From the cell containing the given text, extract its center point as (X, Y) coordinate. 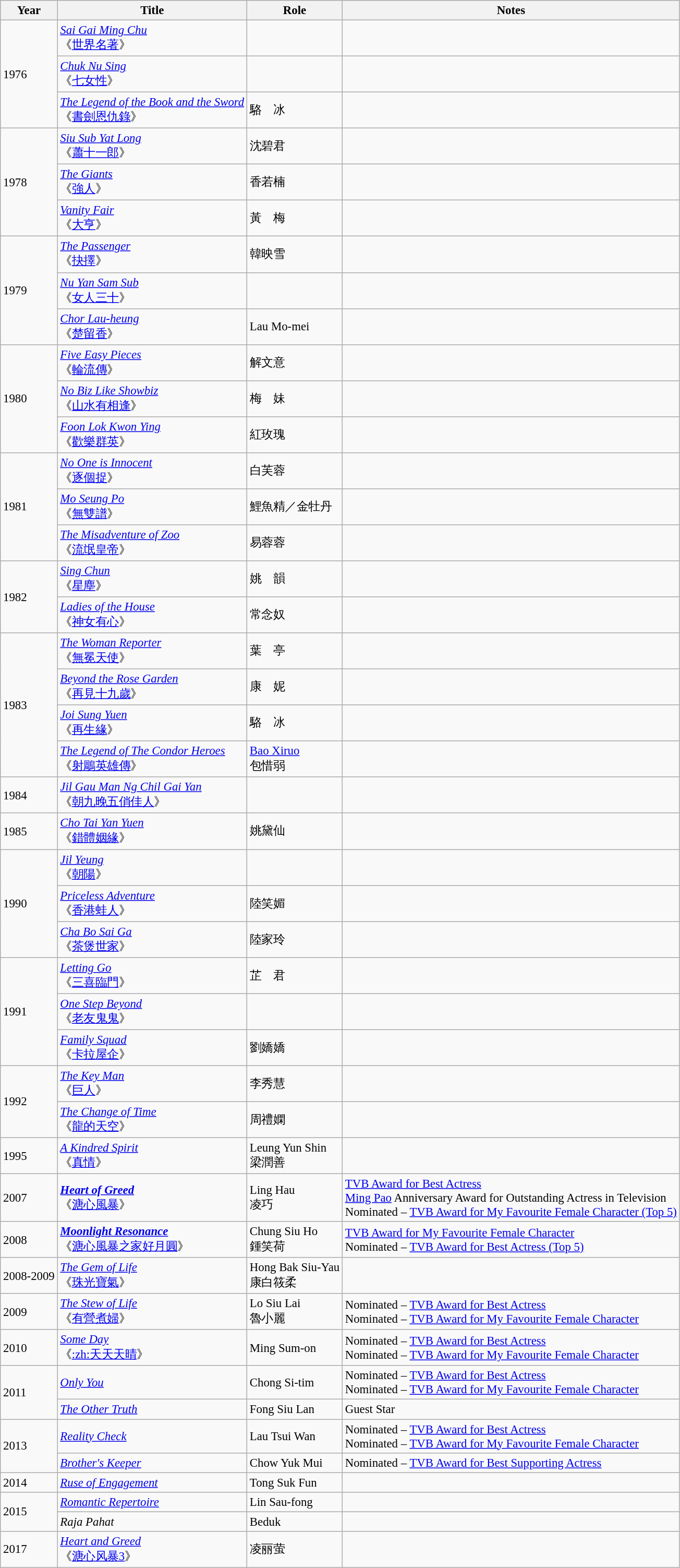
Siu Sub Yat Long 《蕭十一郎》 (152, 146)
The Misadventure of Zoo 《流氓皇帝》 (152, 543)
Brother's Keeper (152, 1463)
Only You (152, 1383)
2007 (29, 1198)
Nominated – TVB Award for Best Supporting Actress (511, 1463)
TVB Award for My Favourite Female CharacterNominated – TVB Award for Best Actress (Top 5) (511, 1240)
姚黛仙 (295, 832)
Hong Bak Siu-Yau 康白筱柔 (295, 1275)
1984 (29, 795)
Sai Gai Ming Chu 《世界名著》 (152, 39)
Reality Check (152, 1436)
No One is Innocent 《逐個捉》 (152, 471)
沈碧君 (295, 146)
The Key Man 《巨人》 (152, 1083)
Romantic Repertoire (152, 1502)
Letting Go 《三喜臨門》 (152, 976)
白芙蓉 (295, 471)
芷 君 (295, 976)
1980 (29, 399)
2008 (29, 1240)
Nu Yan Sam Sub 《女人三十》 (152, 290)
Guest Star (511, 1409)
Beyond the Rose Garden 《再見十九歲》 (152, 687)
Lau Mo-mei (295, 327)
The Stew of Life 《有營煮婦》 (152, 1312)
Foon Lok Kwon Ying 《歡樂群英》 (152, 435)
周禮嫻 (295, 1120)
Raja Pahat (152, 1522)
The Passenger 《抉擇》 (152, 255)
易蓉蓉 (295, 543)
The Legend of the Book and the Sword 《書劍恩仇錄》 (152, 111)
Ladies of the House 《神女有心》 (152, 615)
Leung Yun Shin 梁潤善 (295, 1155)
陸家玲 (295, 939)
Jil Gau Man Ng Chil Gai Yan 《朝九晚五俏佳人》 (152, 795)
1995 (29, 1155)
The Giants 《強人》 (152, 183)
Vanity Fair 《大亨》 (152, 218)
2017 (29, 1550)
Fong Siu Lan (295, 1409)
Title (152, 10)
1982 (29, 597)
The Woman Reporter 《無冕天使》 (152, 651)
One Step Beyond 《老友鬼鬼》 (152, 1011)
陸笑媚 (295, 904)
2009 (29, 1312)
2014 (29, 1482)
Ming Sum-on (295, 1347)
姚 韻 (295, 579)
The Gem of Life 《珠光寶氣》 (152, 1275)
Cha Bo Sai Ga 《茶煲世家》 (152, 939)
1979 (29, 290)
鯉魚精／金牡丹 (295, 507)
1983 (29, 705)
Moonlight Resonance 《溏心風暴之家好月圓》 (152, 1240)
Lin Sau-fong (295, 1502)
香若楠 (295, 183)
1985 (29, 832)
A Kindred Spirit 《真情》 (152, 1155)
Role (295, 10)
韓映雪 (295, 255)
Sing Chun 《星塵》 (152, 579)
解文意 (295, 362)
常念奴 (295, 615)
The Other Truth (152, 1409)
No Biz Like Showbiz 《山水有相逢》 (152, 399)
1978 (29, 183)
Ruse of Engagement (152, 1482)
紅玫瑰 (295, 435)
Family Squad 《卡拉屋企》 (152, 1048)
康 妮 (295, 687)
Notes (511, 10)
Five Easy Pieces 《輪流傳》 (152, 362)
Lo Siu Lai 魯小麗 (295, 1312)
1991 (29, 1011)
Tong Suk Fun (295, 1482)
1976 (29, 74)
Beduk (295, 1522)
2015 (29, 1511)
2010 (29, 1347)
黃 梅 (295, 218)
Chung Siu Ho 鍾笑荷 (295, 1240)
Heart of Greed 《溏心風暴》 (152, 1198)
1992 (29, 1102)
Chong Si-tim (295, 1383)
Chow Yuk Mui (295, 1463)
The Legend of The Condor Heroes 《射鵰英雄傳》 (152, 759)
Year (29, 10)
凌丽萤 (295, 1550)
1981 (29, 507)
葉 亭 (295, 651)
Lau Tsui Wan (295, 1436)
Joi Sung Yuen 《再生緣》 (152, 723)
Cho Tai Yan Yuen 《錯體姻緣》 (152, 832)
1990 (29, 904)
Chor Lau-heung 《楚留香》 (152, 327)
Mo Seung Po 《無雙譜》 (152, 507)
Heart and Greed《溏心风暴3》 (152, 1550)
劉嬌嬌 (295, 1048)
梅 妹 (295, 399)
The Change of Time 《龍的天空》 (152, 1120)
2008-2009 (29, 1275)
Priceless Adventure 《香港蛙人》 (152, 904)
Some Day 《:zh:天天天晴》 (152, 1347)
Bao Xiruo 包惜弱 (295, 759)
Ling Hau 凌巧 (295, 1198)
Chuk Nu Sing 《七女性》 (152, 74)
李秀慧 (295, 1083)
2011 (29, 1393)
Jil Yeung 《朝陽》 (152, 867)
2013 (29, 1446)
